Return (X, Y) of the center of cell containing provided text 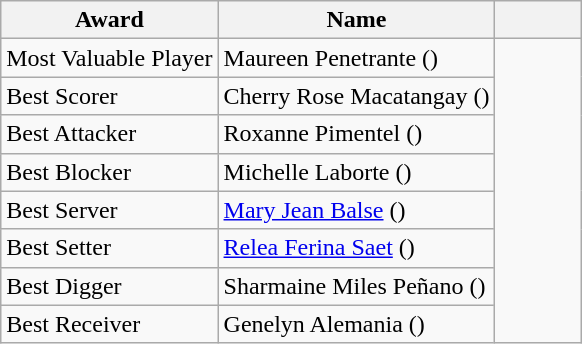
Cherry Rose Macatangay () (356, 96)
Best Receiver (110, 324)
Name (356, 20)
Sharmaine Miles Peñano () (356, 286)
Best Digger (110, 286)
Genelyn Alemania () (356, 324)
Award (110, 20)
Best Setter (110, 248)
Mary Jean Balse () (356, 210)
Michelle Laborte () (356, 172)
Roxanne Pimentel () (356, 134)
Maureen Penetrante () (356, 58)
Best Scorer (110, 96)
Relea Ferina Saet () (356, 248)
Most Valuable Player (110, 58)
Best Blocker (110, 172)
Best Attacker (110, 134)
Best Server (110, 210)
